Find where the given text appears and provide that cell's center as (x, y) coordinate. 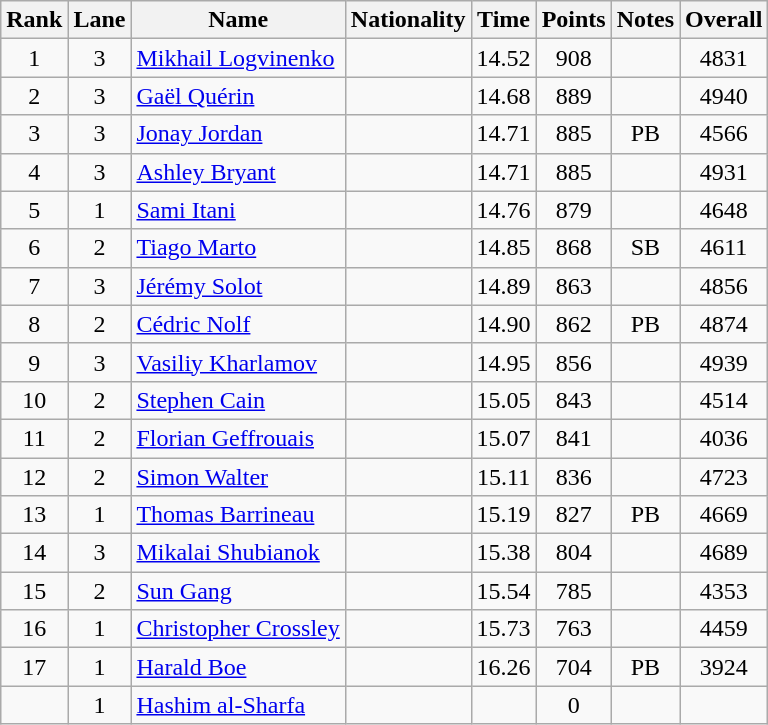
4669 (724, 515)
Mikhail Logvinenko (238, 58)
704 (574, 667)
15.19 (504, 515)
SB (645, 248)
4831 (724, 58)
16 (34, 629)
0 (574, 705)
14.68 (504, 96)
15.07 (504, 438)
4723 (724, 477)
863 (574, 286)
17 (34, 667)
Jonay Jordan (238, 134)
Mikalai Shubianok (238, 553)
4940 (724, 96)
827 (574, 515)
15.05 (504, 400)
Nationality (408, 20)
14.76 (504, 210)
763 (574, 629)
Notes (645, 20)
862 (574, 324)
Harald Boe (238, 667)
8 (34, 324)
14 (34, 553)
4566 (724, 134)
856 (574, 362)
804 (574, 553)
12 (34, 477)
879 (574, 210)
Points (574, 20)
4939 (724, 362)
Gaël Quérin (238, 96)
Ashley Bryant (238, 172)
9 (34, 362)
Sami Itani (238, 210)
Rank (34, 20)
4689 (724, 553)
Hashim al-Sharfa (238, 705)
15.11 (504, 477)
Cédric Nolf (238, 324)
4648 (724, 210)
836 (574, 477)
11 (34, 438)
4 (34, 172)
14.95 (504, 362)
13 (34, 515)
3924 (724, 667)
4036 (724, 438)
6 (34, 248)
14.52 (504, 58)
841 (574, 438)
10 (34, 400)
4611 (724, 248)
14.85 (504, 248)
Time (504, 20)
15.38 (504, 553)
Name (238, 20)
14.90 (504, 324)
4856 (724, 286)
4874 (724, 324)
4459 (724, 629)
Overall (724, 20)
15.73 (504, 629)
15.54 (504, 591)
Tiago Marto (238, 248)
Sun Gang (238, 591)
7 (34, 286)
Stephen Cain (238, 400)
14.89 (504, 286)
4931 (724, 172)
15 (34, 591)
Christopher Crossley (238, 629)
785 (574, 591)
Simon Walter (238, 477)
889 (574, 96)
843 (574, 400)
16.26 (504, 667)
Florian Geffrouais (238, 438)
4514 (724, 400)
Vasiliy Kharlamov (238, 362)
Lane (100, 20)
868 (574, 248)
908 (574, 58)
Thomas Barrineau (238, 515)
5 (34, 210)
4353 (724, 591)
Jérémy Solot (238, 286)
